Find where the given text appears and provide that cell's center as [x, y] coordinate. 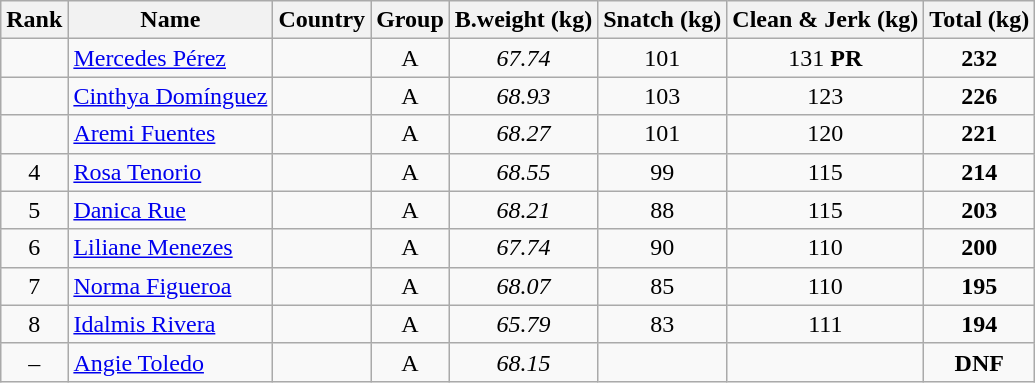
Clean & Jerk (kg) [826, 20]
Snatch (kg) [662, 20]
65.79 [523, 324]
Total (kg) [980, 20]
195 [980, 286]
131 PR [826, 58]
Idalmis Rivera [170, 324]
Group [410, 20]
68.27 [523, 134]
111 [826, 324]
8 [34, 324]
Rosa Tenorio [170, 172]
214 [980, 172]
5 [34, 210]
68.55 [523, 172]
194 [980, 324]
232 [980, 58]
68.93 [523, 96]
7 [34, 286]
68.21 [523, 210]
Danica Rue [170, 210]
4 [34, 172]
123 [826, 96]
– [34, 362]
99 [662, 172]
200 [980, 248]
221 [980, 134]
Angie Toledo [170, 362]
88 [662, 210]
68.15 [523, 362]
Mercedes Pérez [170, 58]
83 [662, 324]
90 [662, 248]
Aremi Fuentes [170, 134]
226 [980, 96]
Name [170, 20]
68.07 [523, 286]
DNF [980, 362]
120 [826, 134]
Cinthya Domínguez [170, 96]
103 [662, 96]
Rank [34, 20]
Liliane Menezes [170, 248]
85 [662, 286]
B.weight (kg) [523, 20]
Country [322, 20]
Norma Figueroa [170, 286]
203 [980, 210]
6 [34, 248]
